From the cell containing the given text, extract its center point as [x, y] coordinate. 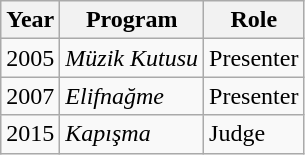
2015 [30, 134]
Elifnağme [132, 96]
Kapışma [132, 134]
Role [254, 20]
Müzik Kutusu [132, 58]
Year [30, 20]
Program [132, 20]
2005 [30, 58]
Judge [254, 134]
2007 [30, 96]
